Scan for the cell matching the given text and deliver its [X, Y] coordinate at center. 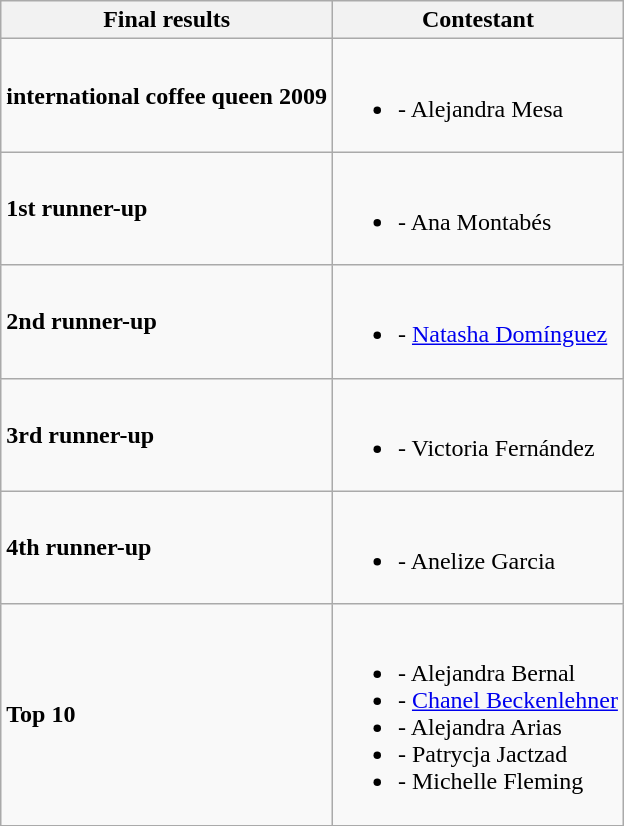
Final results [167, 20]
- Natasha Domínguez [478, 322]
Contestant [478, 20]
- Alejandra Mesa [478, 96]
- Victoria Fernández [478, 434]
3rd runner-up [167, 434]
4th runner-up [167, 548]
Top 10 [167, 714]
1st runner-up [167, 208]
- Ana Montabés [478, 208]
international coffee queen 2009 [167, 96]
- Anelize Garcia [478, 548]
- Alejandra Bernal - Chanel Beckenlehner - Alejandra Arias - Patrycja Jactzad - Michelle Fleming [478, 714]
2nd runner-up [167, 322]
